Determine the [x, y] coordinate at the center of the cell enclosing the given text.  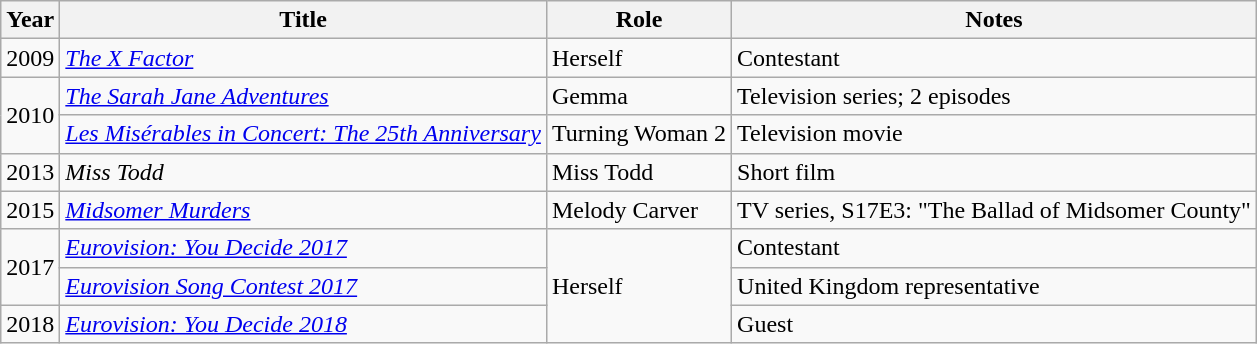
Guest [994, 324]
TV series, S17E3: "The Ballad of Midsomer County" [994, 210]
Short film [994, 172]
2013 [30, 172]
Year [30, 20]
Les Misérables in Concert: The 25th Anniversary [304, 134]
Role [638, 20]
Gemma [638, 96]
United Kingdom representative [994, 286]
Turning Woman 2 [638, 134]
Melody Carver [638, 210]
Title [304, 20]
The Sarah Jane Adventures [304, 96]
2015 [30, 210]
2018 [30, 324]
Eurovision Song Contest 2017 [304, 286]
2017 [30, 267]
Television series; 2 episodes [994, 96]
Eurovision: You Decide 2018 [304, 324]
Television movie [994, 134]
2009 [30, 58]
The X Factor [304, 58]
Midsomer Murders [304, 210]
Eurovision: You Decide 2017 [304, 248]
Notes [994, 20]
2010 [30, 115]
